Provide the (x, y) coordinate of the cell's center where the given text is located.  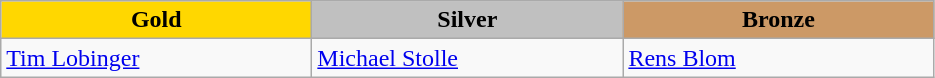
Michael Stolle (468, 58)
Silver (468, 20)
Tim Lobinger (156, 58)
Bronze (778, 20)
Rens Blom (778, 58)
Gold (156, 20)
